Output the (X, Y) coordinate of the center of the cell containing the given text.  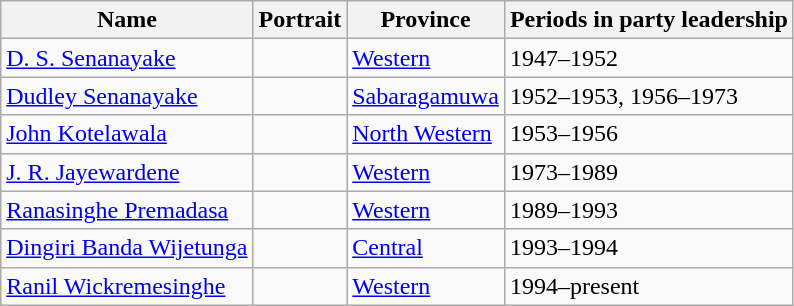
1947–1952 (648, 58)
Ranil Wickremesinghe (127, 286)
Dingiri Banda Wijetunga (127, 248)
1993–1994 (648, 248)
North Western (426, 134)
J. R. Jayewardene (127, 172)
1973–1989 (648, 172)
Periods in party leadership (648, 20)
1952–1953, 1956–1973 (648, 96)
Central (426, 248)
1953–1956 (648, 134)
Name (127, 20)
Ranasinghe Premadasa (127, 210)
D. S. Senanayake (127, 58)
1989–1993 (648, 210)
1994–present (648, 286)
Province (426, 20)
Portrait (300, 20)
Sabaragamuwa (426, 96)
Dudley Senanayake (127, 96)
John Kotelawala (127, 134)
